Pinpoint the cell where the given text exists, returning its [x, y] midpoint coordinate. 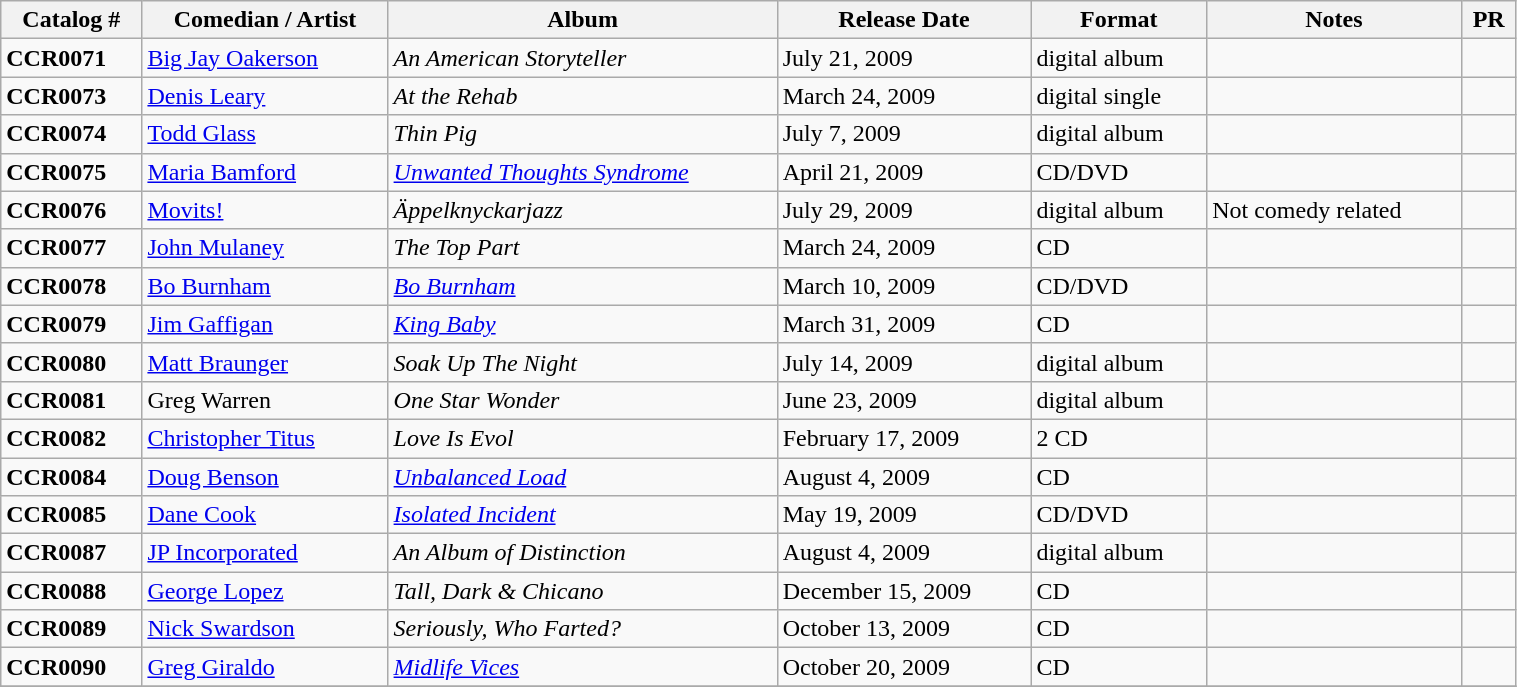
July 14, 2009 [904, 362]
Jim Gaffigan [265, 324]
Greg Warren [265, 400]
March 31, 2009 [904, 324]
Comedian / Artist [265, 20]
Seriously, Who Farted? [582, 629]
Midlife Vices [582, 667]
Release Date [904, 20]
October 20, 2009 [904, 667]
Not comedy related [1334, 210]
CCR0075 [72, 172]
An American Storyteller [582, 58]
Format [1119, 20]
Love Is Evol [582, 438]
Maria Bamford [265, 172]
Notes [1334, 20]
One Star Wonder [582, 400]
At the Rehab [582, 96]
CCR0080 [72, 362]
Movits! [265, 210]
Nick Swardson [265, 629]
CCR0074 [72, 134]
JP Incorporated [265, 553]
CCR0084 [72, 477]
CCR0090 [72, 667]
February 17, 2009 [904, 438]
Album [582, 20]
CCR0087 [72, 553]
CCR0076 [72, 210]
CCR0071 [72, 58]
CCR0077 [72, 248]
Unwanted Thoughts Syndrome [582, 172]
CCR0079 [72, 324]
Todd Glass [265, 134]
Unbalanced Load [582, 477]
Isolated Incident [582, 515]
George Lopez [265, 591]
July 21, 2009 [904, 58]
October 13, 2009 [904, 629]
July 29, 2009 [904, 210]
CCR0073 [72, 96]
April 21, 2009 [904, 172]
CCR0085 [72, 515]
PR [1488, 20]
Tall, Dark & Chicano [582, 591]
An Album of Distinction [582, 553]
King Baby [582, 324]
July 7, 2009 [904, 134]
CCR0081 [72, 400]
Äppelknyckarjazz [582, 210]
June 23, 2009 [904, 400]
Christopher Titus [265, 438]
December 15, 2009 [904, 591]
March 10, 2009 [904, 286]
CCR0078 [72, 286]
Greg Giraldo [265, 667]
Catalog # [72, 20]
Big Jay Oakerson [265, 58]
The Top Part [582, 248]
CCR0088 [72, 591]
CCR0089 [72, 629]
John Mulaney [265, 248]
digital single [1119, 96]
May 19, 2009 [904, 515]
Thin Pig [582, 134]
CCR0082 [72, 438]
Doug Benson [265, 477]
Denis Leary [265, 96]
2 CD [1119, 438]
Soak Up The Night [582, 362]
Dane Cook [265, 515]
Matt Braunger [265, 362]
